For the text-containing cell, return its midpoint in [X, Y] coordinate format. 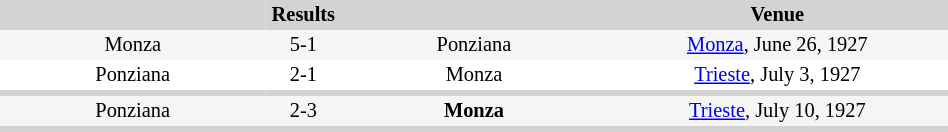
Monza, June 26, 1927 [778, 45]
Results [303, 15]
Trieste, July 10, 1927 [778, 111]
2-1 [303, 75]
5-1 [303, 45]
Trieste, July 3, 1927 [778, 75]
2-3 [303, 111]
Venue [778, 15]
